Scan for the cell matching the given text and deliver its [X, Y] coordinate at center. 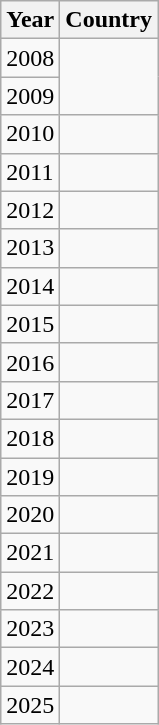
2014 [30, 286]
2021 [30, 553]
2024 [30, 667]
2020 [30, 515]
2019 [30, 477]
2023 [30, 629]
2008 [30, 58]
2010 [30, 134]
Year [30, 20]
2025 [30, 705]
2012 [30, 210]
2009 [30, 96]
2011 [30, 172]
Country [109, 20]
2017 [30, 400]
2018 [30, 438]
2013 [30, 248]
2016 [30, 362]
2022 [30, 591]
2015 [30, 324]
